Return [x, y] of the center of cell containing provided text 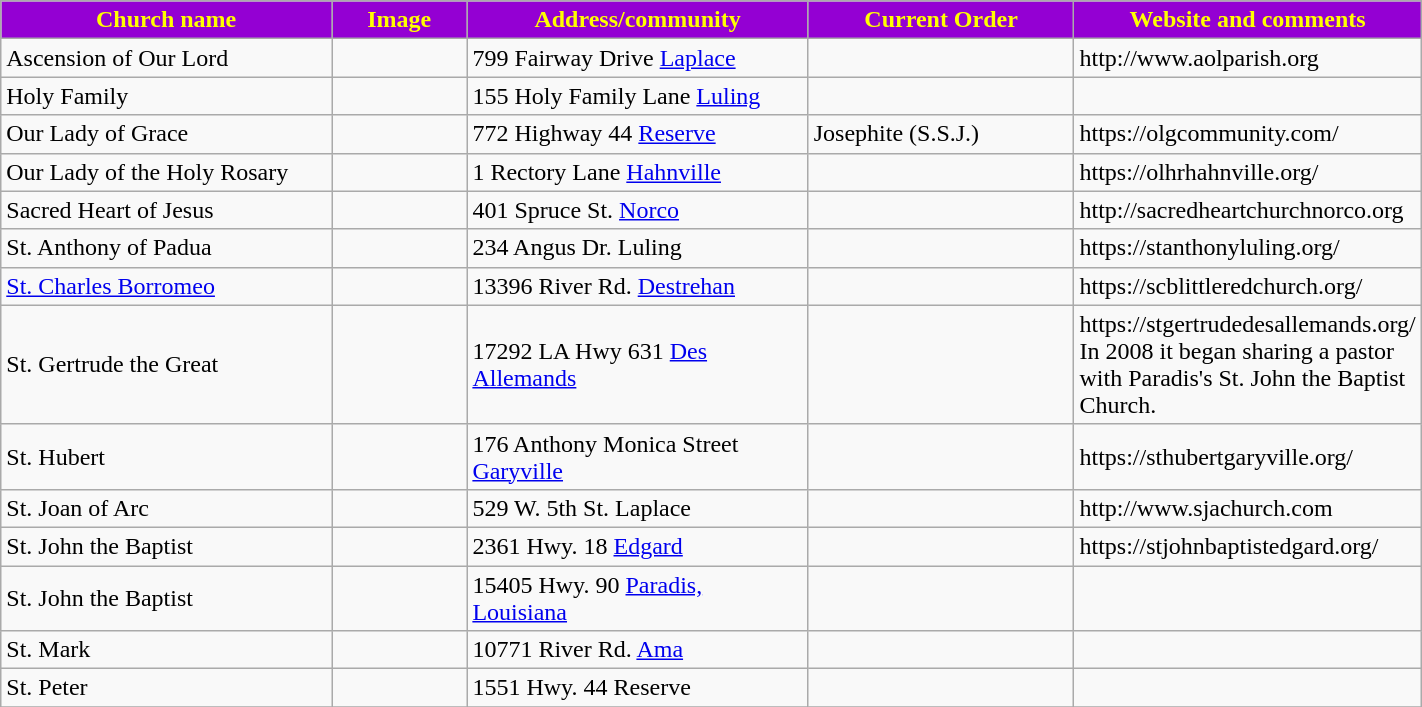
1 Rectory Lane Hahnville [638, 172]
St. Charles Borromeo [166, 286]
https://stjohnbaptistedgard.org/ [1248, 546]
Ascension of Our Lord [166, 58]
St. Gertrude the Great [166, 364]
Sacred Heart of Jesus [166, 210]
St. Hubert [166, 456]
St. Mark [166, 650]
Image [400, 20]
2361 Hwy. 18 Edgard [638, 546]
https://stanthonyluling.org/ [1248, 248]
234 Angus Dr. Luling [638, 248]
https://sthubertgaryville.org/ [1248, 456]
17292 LA Hwy 631 Des Allemands [638, 364]
13396 River Rd. Destrehan [638, 286]
529 W. 5th St. Laplace [638, 508]
Our Lady of Grace [166, 134]
Church name [166, 20]
http://sacredheartchurchnorco.org [1248, 210]
155 Holy Family Lane Luling [638, 96]
Current Order [941, 20]
176 Anthony Monica Street Garyville [638, 456]
401 Spruce St. Norco [638, 210]
https://olgcommunity.com/ [1248, 134]
https://stgertrudedesallemands.org/In 2008 it began sharing a pastor with Paradis's St. John the Baptist Church. [1248, 364]
Address/community [638, 20]
Holy Family [166, 96]
St. Anthony of Padua [166, 248]
772 Highway 44 Reserve [638, 134]
10771 River Rd. Ama [638, 650]
Our Lady of the Holy Rosary [166, 172]
https://scblittleredchurch.org/ [1248, 286]
799 Fairway Drive Laplace [638, 58]
https://olhrhahnville.org/ [1248, 172]
http://www.sjachurch.com [1248, 508]
St. Joan of Arc [166, 508]
1551 Hwy. 44 Reserve [638, 688]
St. Peter [166, 688]
Website and comments [1248, 20]
http://www.aolparish.org [1248, 58]
Josephite (S.S.J.) [941, 134]
15405 Hwy. 90 Paradis, Louisiana [638, 598]
